Find where the given text appears and provide that cell's center as [X, Y] coordinate. 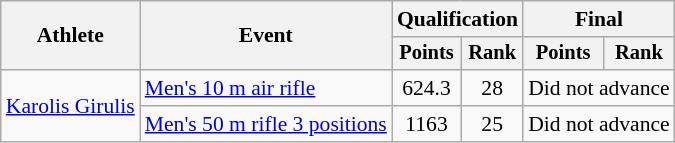
Karolis Girulis [70, 106]
Qualification [458, 19]
Event [266, 36]
Athlete [70, 36]
1163 [426, 124]
Final [599, 19]
25 [492, 124]
624.3 [426, 88]
28 [492, 88]
Men's 10 m air rifle [266, 88]
Men's 50 m rifle 3 positions [266, 124]
